Extract the (x, y) coordinate from the center of the cell holding the provided text.  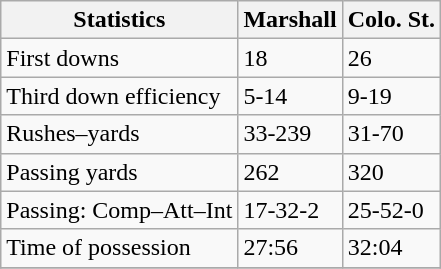
Passing yards (120, 172)
25-52-0 (391, 210)
17-32-2 (290, 210)
320 (391, 172)
Time of possession (120, 248)
27:56 (290, 248)
Statistics (120, 20)
31-70 (391, 134)
33-239 (290, 134)
First downs (120, 58)
Colo. St. (391, 20)
Third down efficiency (120, 96)
Rushes–yards (120, 134)
18 (290, 58)
32:04 (391, 248)
262 (290, 172)
9-19 (391, 96)
Marshall (290, 20)
5-14 (290, 96)
26 (391, 58)
Passing: Comp–Att–Int (120, 210)
